Locate the cell with the specified text and output its [X, Y] center coordinate. 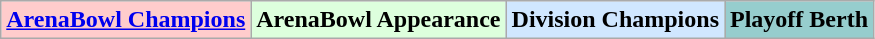
ArenaBowl Champions [126, 20]
ArenaBowl Appearance [378, 20]
Playoff Berth [798, 20]
Division Champions [615, 20]
